Output the [x, y] coordinate of the center of the cell containing the given text.  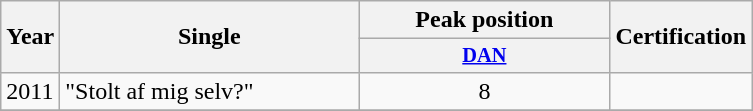
"Stolt af mig selv?" [210, 91]
8 [484, 91]
Peak position [484, 20]
DAN [484, 56]
Certification [681, 37]
2011 [30, 91]
Single [210, 37]
Year [30, 37]
